Output the [x, y] coordinate of the center of the cell containing the given text.  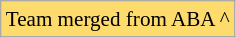
Team merged from ABA ^ [118, 18]
